Pinpoint the cell where the given text exists, returning its [X, Y] midpoint coordinate. 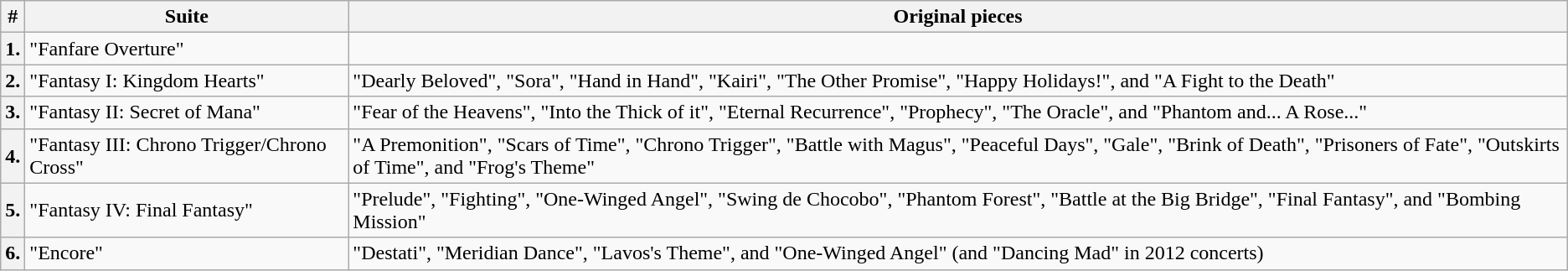
"Destati", "Meridian Dance", "Lavos's Theme", and "One-Winged Angel" (and "Dancing Mad" in 2012 concerts) [958, 253]
Suite [187, 17]
"Fear of the Heavens", "Into the Thick of it", "Eternal Recurrence", "Prophecy", "The Oracle", and "Phantom and... A Rose..." [958, 112]
5. [13, 210]
2. [13, 81]
4. [13, 156]
3. [13, 112]
6. [13, 253]
"Fantasy III: Chrono Trigger/Chrono Cross" [187, 156]
"Fanfare Overture" [187, 49]
"Encore" [187, 253]
"Prelude", "Fighting", "One-Winged Angel", "Swing de Chocobo", "Phantom Forest", "Battle at the Big Bridge", "Final Fantasy", and "Bombing Mission" [958, 210]
Original pieces [958, 17]
"Fantasy I: Kingdom Hearts" [187, 81]
"Fantasy IV: Final Fantasy" [187, 210]
"Fantasy II: Secret of Mana" [187, 112]
"Dearly Beloved", "Sora", "Hand in Hand", "Kairi", "The Other Promise", "Happy Holidays!", and "A Fight to the Death" [958, 81]
1. [13, 49]
# [13, 17]
